Return (x, y) of the center of cell containing provided text 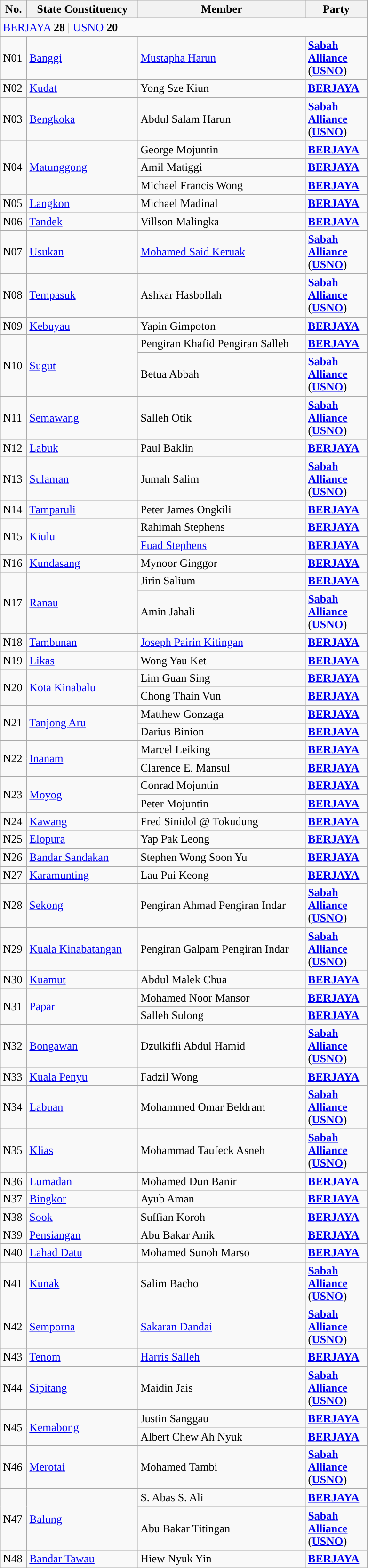
N19 (14, 660)
N05 (14, 203)
Amin Jahali (222, 612)
Stephen Wong Soon Yu (222, 857)
N08 (14, 295)
N39 (14, 1235)
N45 (14, 1427)
Klias (82, 1151)
Bengkoka (82, 119)
Bandar Sandakan (82, 857)
N20 (14, 687)
Rahimah Stephens (222, 527)
Yapin Gimpoton (222, 326)
N35 (14, 1151)
N18 (14, 642)
Jumah Salim (222, 479)
N16 (14, 563)
Matthew Gonzaga (222, 714)
Albert Chew Ah Nyuk (222, 1436)
Abu Bakar Titingan (222, 1528)
Suffian Koroh (222, 1217)
Tanjong Aru (82, 723)
N43 (14, 1357)
N40 (14, 1253)
Karamunting (82, 875)
Abdul Salam Harun (222, 119)
N30 (14, 979)
N37 (14, 1199)
Kudat (82, 88)
Kuala Kinabatangan (82, 949)
Paul Baklin (222, 448)
Kiulu (82, 536)
State Constituency (82, 9)
Tempasuk (82, 295)
N36 (14, 1181)
Tenom (82, 1357)
N11 (14, 418)
N33 (14, 1077)
N13 (14, 479)
N41 (14, 1283)
N14 (14, 509)
Sakaran Dandai (222, 1327)
Sulaman (82, 479)
Bandar Tawau (82, 1559)
Bingkor (82, 1199)
N23 (14, 795)
Yap Pak Leong (222, 839)
Peter Mojuntin (222, 804)
Matunggong (82, 167)
Michael Francis Wong (222, 185)
Peter James Ongkili (222, 509)
N26 (14, 857)
Usukan (82, 252)
Kebuyau (82, 326)
Abdul Malek Chua (222, 979)
Mohamed Dun Banir (222, 1181)
George Mojuntin (222, 150)
Ayub Aman (222, 1199)
Elopura (82, 839)
N47 (14, 1519)
N24 (14, 821)
Lahad Datu (82, 1253)
Jirin Salium (222, 581)
Salleh Otik (222, 418)
Lumadan (82, 1181)
Ranau (82, 603)
N07 (14, 252)
N29 (14, 949)
N12 (14, 448)
Fadzil Wong (222, 1077)
Mustapha Harun (222, 58)
Langkon (82, 203)
Lau Pui Keong (222, 875)
Semporna (82, 1327)
N10 (14, 366)
Kuamut (82, 979)
N04 (14, 167)
Joseph Pairin Kitingan (222, 642)
Pengiran Ahmad Pengiran Indar (222, 906)
N31 (14, 1006)
Mohammed Omar Beldram (222, 1107)
Clarence E. Mansul (222, 768)
N09 (14, 326)
Ashkar Hasbollah (222, 295)
Salleh Sulong (222, 1015)
Mohamed Noor Mansor (222, 997)
Hiew Nyuk Yin (222, 1559)
Justin Sanggau (222, 1418)
Tamparuli (82, 509)
Semawang (82, 418)
Harris Salleh (222, 1357)
Marcel Leiking (222, 750)
Fred Sinidol @ Tokudung (222, 821)
Likas (82, 660)
Pengiran Galpam Pengiran Indar (222, 949)
Chong Thain Vun (222, 696)
Yong Sze Kiun (222, 88)
Mynoor Ginggor (222, 563)
Banggi (82, 58)
N34 (14, 1107)
N38 (14, 1217)
Papar (82, 1006)
Maidin Jais (222, 1388)
Lim Guan Sing (222, 678)
No. (14, 9)
Kota Kinabalu (82, 687)
Betua Abbah (222, 374)
Sugut (82, 366)
S. Abas S. Ali (222, 1497)
N48 (14, 1559)
Mohamed Sunoh Marso (222, 1253)
Pengiran Khafid Pengiran Salleh (222, 344)
Mohamed Tambi (222, 1467)
Tandek (82, 221)
Sipitang (82, 1388)
Villson Malingka (222, 221)
Fuad Stephens (222, 545)
N42 (14, 1327)
Kundasang (82, 563)
Michael Madinal (222, 203)
Mohammad Taufeck Asneh (222, 1151)
Bongawan (82, 1046)
N01 (14, 58)
Salim Bacho (222, 1283)
N46 (14, 1467)
N02 (14, 88)
N06 (14, 221)
N17 (14, 603)
Conrad Mojuntin (222, 786)
Labuk (82, 448)
N22 (14, 759)
N21 (14, 723)
Dzulkifli Abdul Hamid (222, 1046)
Sekong (82, 906)
Pensiangan (82, 1235)
N15 (14, 536)
Kunak (82, 1283)
Kawang (82, 821)
Kuala Penyu (82, 1077)
Darius Binion (222, 732)
Moyog (82, 795)
N25 (14, 839)
N32 (14, 1046)
Kemabong (82, 1427)
Mohamed Said Keruak (222, 252)
Sook (82, 1217)
Merotai (82, 1467)
BERJAYA 28 | USNO 20 (184, 27)
Abu Bakar Anik (222, 1235)
N27 (14, 875)
Party (336, 9)
Balung (82, 1519)
Wong Yau Ket (222, 660)
Amil Matiggi (222, 167)
Tambunan (82, 642)
Inanam (82, 759)
N03 (14, 119)
N28 (14, 906)
N44 (14, 1388)
Labuan (82, 1107)
Member (222, 9)
